Detect which cell encompasses the target text, then output its [x, y] center coordinate. 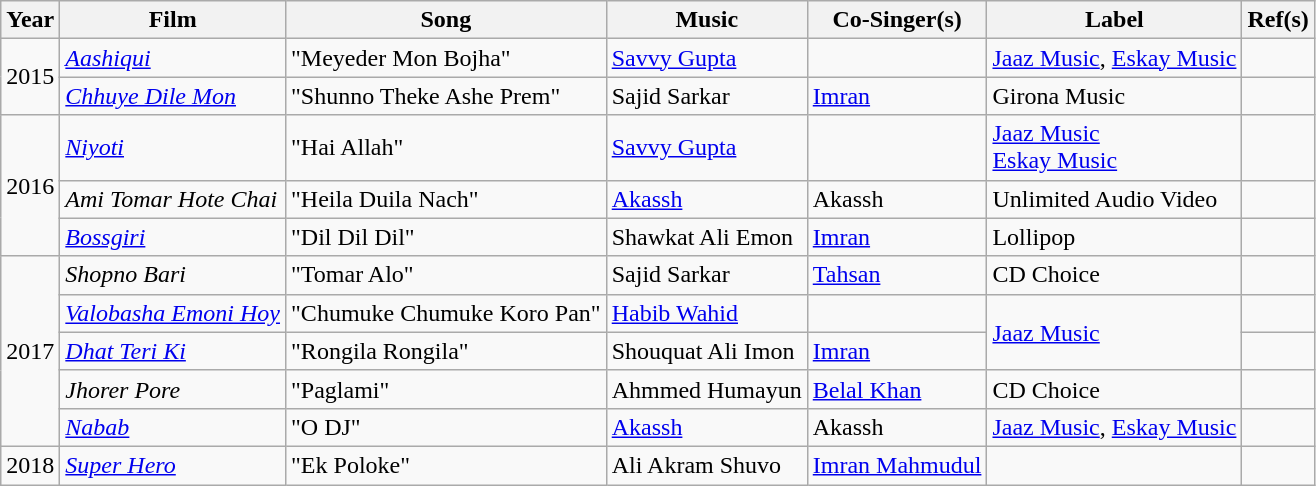
Shawkat Ali Emon [706, 237]
Habib Wahid [706, 313]
"Paglami" [446, 389]
"Ek Poloke" [446, 465]
Belal Khan [897, 389]
"Dil Dil Dil" [446, 237]
"Chumuke Chumuke Koro Pan" [446, 313]
Co-Singer(s) [897, 20]
Ami Tomar Hote Chai [173, 199]
"Hai Allah" [446, 148]
"Shunno Theke Ashe Prem" [446, 96]
"O DJ" [446, 427]
Unlimited Audio Video [1114, 199]
Year [30, 20]
Jaaz MusicEskay Music [1114, 148]
2018 [30, 465]
Imran Mahmudul [897, 465]
Song [446, 20]
Ahmmed Humayun [706, 389]
2016 [30, 186]
Shouquat Ali Imon [706, 351]
2015 [30, 77]
"Meyeder Mon Bojha" [446, 58]
"Tomar Alo" [446, 275]
Jaaz Music [1114, 332]
Girona Music [1114, 96]
Valobasha Emoni Hoy [173, 313]
Chhuye Dile Mon [173, 96]
"Heila Duila Nach" [446, 199]
Dhat Teri Ki [173, 351]
2017 [30, 351]
Music [706, 20]
Label [1114, 20]
Bossgiri [173, 237]
Aashiqui [173, 58]
Niyoti [173, 148]
Tahsan [897, 275]
Ali Akram Shuvo [706, 465]
Shopno Bari [173, 275]
Film [173, 20]
Jhorer Pore [173, 389]
Nabab [173, 427]
Super Hero [173, 465]
Ref(s) [1278, 20]
"Rongila Rongila" [446, 351]
Lollipop [1114, 237]
